Return the [x, y] coordinate for the center point of the cell that contains the specified text.  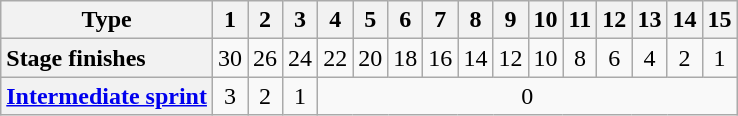
16 [440, 58]
24 [300, 58]
30 [230, 58]
5 [370, 20]
9 [510, 20]
7 [440, 20]
11 [580, 20]
15 [720, 20]
22 [336, 58]
Stage finishes [107, 58]
Intermediate sprint [107, 96]
13 [650, 20]
0 [528, 96]
Type [107, 20]
26 [266, 58]
20 [370, 58]
18 [406, 58]
